Pinpoint the cell where the given text exists, returning its (X, Y) midpoint coordinate. 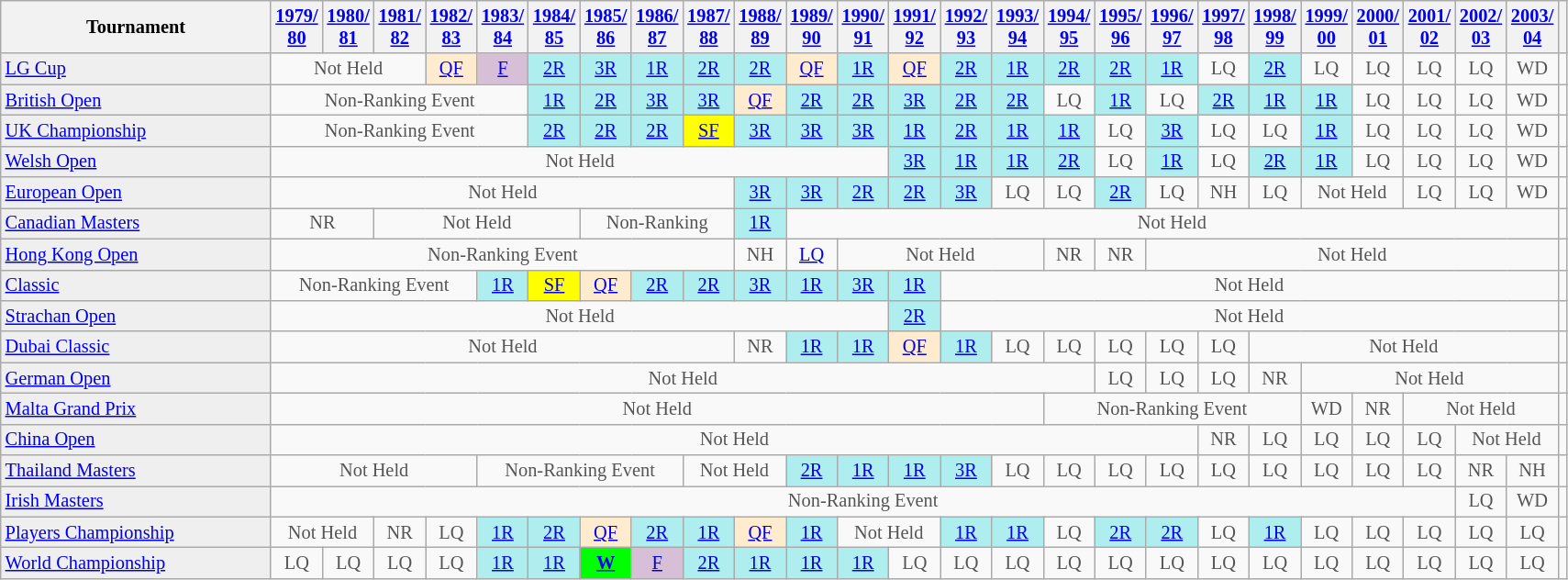
2002/03 (1481, 27)
2001/02 (1429, 27)
China Open (136, 440)
Strachan Open (136, 316)
W (606, 563)
Thailand Masters (136, 471)
UK Championship (136, 130)
2003/04 (1532, 27)
World Championship (136, 563)
German Open (136, 378)
Welsh Open (136, 162)
2000/01 (1378, 27)
Non-Ranking (657, 223)
1983/84 (503, 27)
1988/89 (760, 27)
European Open (136, 193)
Tournament (136, 27)
British Open (136, 100)
1981/82 (400, 27)
1986/87 (657, 27)
Dubai Classic (136, 347)
1989/90 (811, 27)
Malta Grand Prix (136, 408)
1992/93 (966, 27)
1991/92 (915, 27)
Hong Kong Open (136, 254)
1994/95 (1069, 27)
1996/97 (1172, 27)
Canadian Masters (136, 223)
1995/96 (1120, 27)
1982/83 (451, 27)
1993/94 (1018, 27)
Classic (136, 285)
1980/81 (349, 27)
1987/88 (708, 27)
1998/99 (1274, 27)
1999/00 (1327, 27)
Irish Masters (136, 501)
Players Championship (136, 532)
LG Cup (136, 69)
1985/86 (606, 27)
1990/91 (863, 27)
1984/85 (554, 27)
1997/98 (1223, 27)
1979/80 (296, 27)
